Scan for the cell matching the given text and deliver its [x, y] coordinate at center. 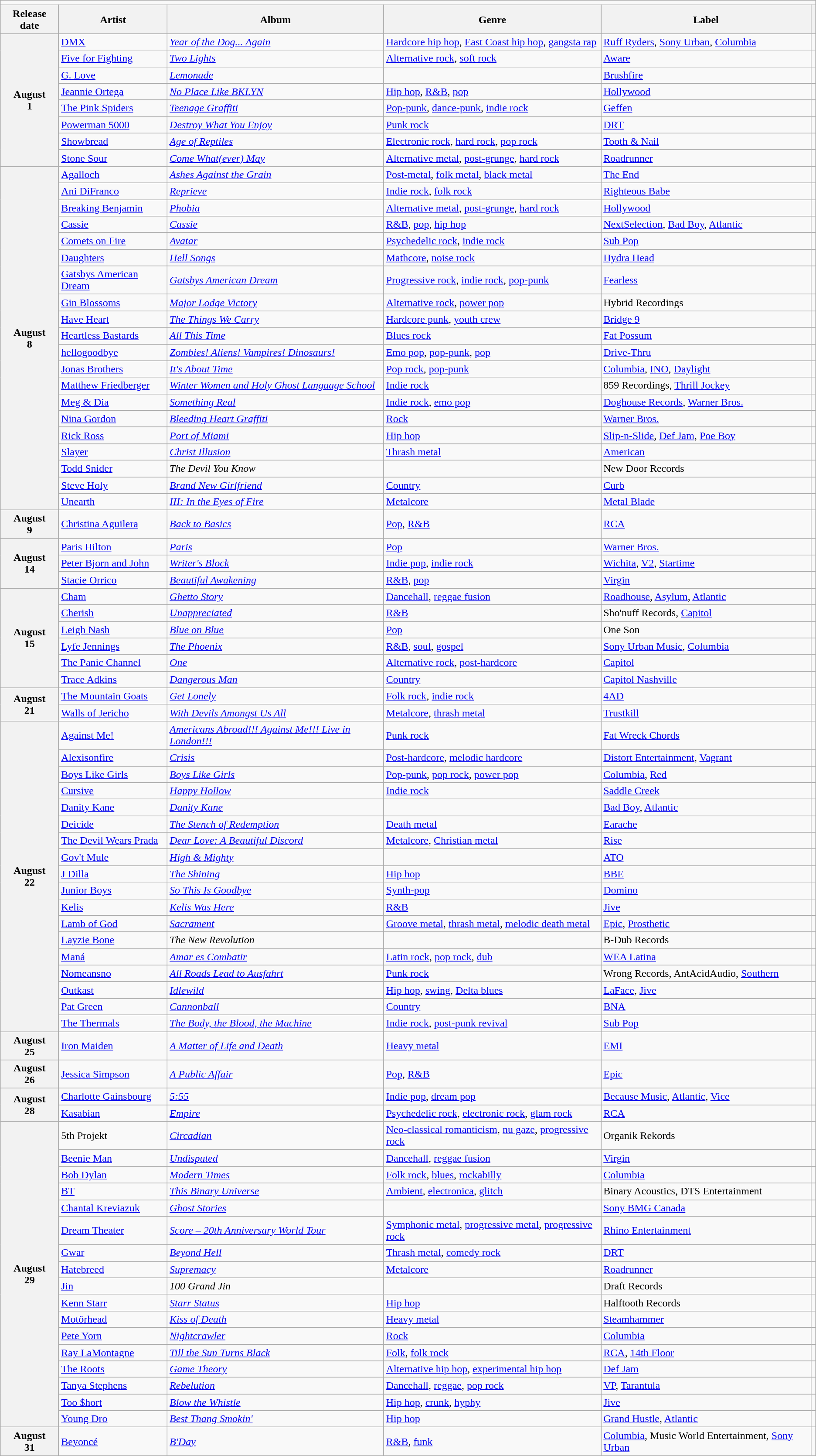
Dear Love: A Beautiful Discord [275, 841]
Happy Hollow [275, 791]
Neo-classical romanticism, nu gaze, progressive rock [493, 1135]
B-Dub Records [706, 940]
5:55 [275, 1097]
Todd Snider [113, 468]
Trace Adkins [113, 679]
LaFace, Jive [706, 990]
Americans Abroad!!! Against Me!!! Live in London!!! [275, 735]
Starr Status [275, 1303]
Wrong Records, AntAcidAudio, Southern [706, 973]
Zombies! Aliens! Vampires! Dinosaurs! [275, 352]
Metal Blade [706, 502]
Rebelution [275, 1386]
Pete Yorn [113, 1336]
Tanya Stephens [113, 1386]
Ashes Against the Grain [275, 174]
One Son [706, 630]
The Thermals [113, 1023]
Stone Sour [113, 158]
Progressive rock, indie rock, pop-punk [493, 280]
Roadhouse, Asylum, Atlantic [706, 597]
Beautiful Awakening [275, 580]
Capitol [706, 663]
Avatar [275, 241]
Distort Entertainment, Vagrant [706, 757]
Against Me! [113, 735]
Paris Hilton [113, 547]
NextSelection, Bad Boy, Atlantic [706, 225]
Sho'nuff Records, Capitol [706, 613]
Back to Basics [275, 524]
The Body, the Blood, the Machine [275, 1023]
Kasabian [113, 1113]
Bob Dylan [113, 1175]
Synth-pop [493, 890]
Blue on Blue [275, 630]
High & Mighty [275, 857]
The Devil You Know [275, 468]
Cannonball [275, 1006]
Kenn Starr [113, 1303]
Epic [706, 1074]
A Public Affair [275, 1074]
August22 [30, 876]
Hip hop, R&B, pop [493, 92]
Modern Times [275, 1175]
Beenie Man [113, 1158]
Mathcore, noise rock [493, 258]
Gin Blossoms [113, 303]
VP, Tarantula [706, 1386]
All Roads Lead to Ausfahrt [275, 973]
Indie pop, indie rock [493, 563]
The New Revolution [275, 940]
Get Lonely [275, 696]
Best Thang Smokin' [275, 1419]
Hardcore hip hop, East Coast hip hop, gangsta rap [493, 42]
R&B, funk [493, 1442]
Nightcrawler [275, 1336]
Pop-punk, dance-punk, indie rock [493, 108]
Destroy What You Enjoy [275, 125]
Steve Holy [113, 485]
Motörhead [113, 1319]
Death metal [493, 824]
Lemonade [275, 75]
Label [706, 19]
hellogoodbye [113, 352]
This Binary Universe [275, 1191]
August29 [30, 1274]
The Things We Carry [275, 319]
Breaking Benjamin [113, 208]
Blues rock [493, 336]
Gov't Mule [113, 857]
All This Time [275, 336]
Dancehall, reggae, pop rock [493, 1386]
Unappreciated [275, 613]
Chantal Kreviazuk [113, 1208]
Hardcore punk, youth crew [493, 319]
The Stench of Redemption [275, 824]
Idlewild [275, 990]
No Place Like BKLYN [275, 92]
Jeannie Ortega [113, 92]
Reprieve [275, 191]
Folk rock, indie rock [493, 696]
Two Lights [275, 58]
Sacrament [275, 924]
Nomeansno [113, 973]
Indie pop, dream pop [493, 1097]
Folk, folk rock [493, 1352]
Layzie Bone [113, 940]
Pop rock, pop-punk [493, 369]
Doghouse Records, Warner Bros. [706, 402]
Iron Maiden [113, 1046]
Curb [706, 485]
Beyond Hell [275, 1253]
The Devil Wears Prada [113, 841]
Grand Hustle, Atlantic [706, 1419]
Indie rock, post-punk revival [493, 1023]
EMI [706, 1046]
Peter Bjorn and John [113, 563]
G. Love [113, 75]
Ani DiFranco [113, 191]
Hip hop, swing, Delta blues [493, 990]
The End [706, 174]
The Mountain Goats [113, 696]
Fearless [706, 280]
Bad Boy, Atlantic [706, 808]
Winter Women and Holy Ghost Language School [275, 385]
Hell Songs [275, 258]
Sony Urban Music, Columbia [706, 646]
Organik Rekords [706, 1135]
Kelis Was Here [275, 907]
Pop-punk, pop rock, power pop [493, 774]
Thrash metal [493, 452]
Symphonic metal, progressive metal, progressive rock [493, 1231]
Metalcore, thrash metal [493, 713]
Supremacy [275, 1269]
Matthew Friedberger [113, 385]
Release date [30, 19]
Trustkill [706, 713]
Columbia, Red [706, 774]
August8 [30, 338]
Beyoncé [113, 1442]
Jonas Brothers [113, 369]
Deicide [113, 824]
Walls of Jericho [113, 713]
Cursive [113, 791]
Meg & Dia [113, 402]
Hybrid Recordings [706, 303]
Port of Miami [275, 435]
Kiss of Death [275, 1319]
Post-metal, folk metal, black metal [493, 174]
Game Theory [275, 1369]
Earache [706, 824]
The Phoenix [275, 646]
Have Heart [113, 319]
Fat Possum [706, 336]
Hydra Head [706, 258]
Geffen [706, 108]
Jin [113, 1286]
New Door Records [706, 468]
Domino [706, 890]
Maná [113, 957]
Alternative rock, soft rock [493, 58]
DMX [113, 42]
The Shining [275, 874]
Age of Reptiles [275, 141]
Too $hort [113, 1402]
Undisputed [275, 1158]
Indie rock, folk rock [493, 191]
Comets on Fire [113, 241]
The Roots [113, 1369]
Powerman 5000 [113, 125]
Unearth [113, 502]
Brand New Girlfriend [275, 485]
With Devils Amongst Us All [275, 713]
August9 [30, 524]
Outkast [113, 990]
Bridge 9 [706, 319]
Dangerous Man [275, 679]
Heartless Bastards [113, 336]
Crisis [275, 757]
Phobia [275, 208]
Because Music, Atlantic, Vice [706, 1097]
859 Recordings, Thrill Jockey [706, 385]
BT [113, 1191]
WEA Latina [706, 957]
Something Real [275, 402]
Rick Ross [113, 435]
Gwar [113, 1253]
Christina Aguilera [113, 524]
Rhino Entertainment [706, 1231]
Stacie Orrico [113, 580]
Psychedelic rock, indie rock [493, 241]
Psychedelic rock, electronic rock, glam rock [493, 1113]
Circadian [275, 1135]
Tooth & Nail [706, 141]
So This Is Goodbye [275, 890]
R&B, pop, hip hop [493, 225]
Year of the Dog... Again [275, 42]
Hip hop, crunk, hyphy [493, 1402]
Saddle Creek [706, 791]
Young Dro [113, 1419]
Alternative rock, power pop [493, 303]
Amar es Combatir [275, 957]
The Pink Spiders [113, 108]
Cherish [113, 613]
Ghost Stories [275, 1208]
RCA, 14th Floor [706, 1352]
Junior Boys [113, 890]
5th Projekt [113, 1135]
Teenage Graffiti [275, 108]
August31 [30, 1442]
Indie rock, emo pop [493, 402]
American [706, 452]
Pat Green [113, 1006]
Leigh Nash [113, 630]
Alternative rock, post-hardcore [493, 663]
Come What(ever) May [275, 158]
Blow the Whistle [275, 1402]
Righteous Babe [706, 191]
Ghetto Story [275, 597]
Draft Records [706, 1286]
Alexisonfire [113, 757]
Capitol Nashville [706, 679]
Ruff Ryders, Sony Urban, Columbia [706, 42]
Columbia, Music World Entertainment, Sony Urban [706, 1442]
Paris [275, 547]
Lyfe Jennings [113, 646]
Bleeding Heart Graffiti [275, 419]
Dream Theater [113, 1231]
Major Lodge Victory [275, 303]
The Panic Channel [113, 663]
August15 [30, 638]
August21 [30, 704]
R&B, soul, gospel [493, 646]
Writer's Block [275, 563]
Showbread [113, 141]
Cham [113, 597]
Slip-n-Slide, Def Jam, Poe Boy [706, 435]
Post-hardcore, melodic hardcore [493, 757]
Thrash metal, comedy rock [493, 1253]
Drive-Thru [706, 352]
Hatebreed [113, 1269]
Kelis [113, 907]
Binary Acoustics, DTS Entertainment [706, 1191]
Empire [275, 1113]
One [275, 663]
Fat Wreck Chords [706, 735]
Emo pop, pop-punk, pop [493, 352]
Five for Fighting [113, 58]
Jessica Simpson [113, 1074]
Epic, Prosthetic [706, 924]
Groove metal, thrash metal, melodic death metal [493, 924]
4AD [706, 696]
Ambient, electronica, glitch [493, 1191]
Slayer [113, 452]
Ray LaMontagne [113, 1352]
Score – 20th Anniversary World Tour [275, 1231]
B'Day [275, 1442]
August1 [30, 100]
BBE [706, 874]
Daughters [113, 258]
Steamhammer [706, 1319]
Columbia, INO, Daylight [706, 369]
ATO [706, 857]
Alternative hip hop, experimental hip hop [493, 1369]
Rise [706, 841]
100 Grand Jin [275, 1286]
R&B, pop [493, 580]
BNA [706, 1006]
Halftooth Records [706, 1303]
Electronic rock, hard rock, pop rock [493, 141]
A Matter of Life and Death [275, 1046]
Artist [113, 19]
August26 [30, 1074]
III: In the Eyes of Fire [275, 502]
J Dilla [113, 874]
Wichita, V2, Startime [706, 563]
Album [275, 19]
Agalloch [113, 174]
Genre [493, 19]
Charlotte Gainsbourg [113, 1097]
Lamb of God [113, 924]
Aware [706, 58]
Till the Sun Turns Black [275, 1352]
August28 [30, 1105]
Metalcore, Christian metal [493, 841]
Brushfire [706, 75]
Folk rock, blues, rockabilly [493, 1175]
Christ Illusion [275, 452]
It's About Time [275, 369]
August14 [30, 563]
Nina Gordon [113, 419]
Sony BMG Canada [706, 1208]
Def Jam [706, 1369]
Latin rock, pop rock, dub [493, 957]
August25 [30, 1046]
